Scan for the cell matching the given text and deliver its [x, y] coordinate at center. 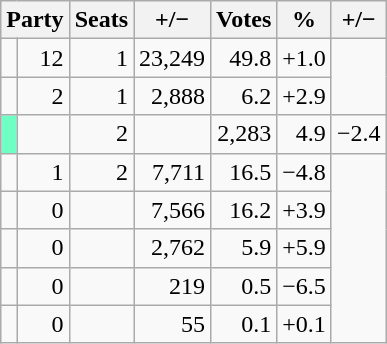
5.9 [244, 248]
−6.5 [304, 286]
+1.0 [304, 58]
12 [43, 58]
Votes [244, 20]
23,249 [172, 58]
0.5 [244, 286]
2,888 [172, 96]
+5.9 [304, 248]
+2.9 [304, 96]
−4.8 [304, 172]
+3.9 [304, 210]
Party [35, 20]
49.8 [244, 58]
0.1 [244, 324]
2,762 [172, 248]
6.2 [244, 96]
16.2 [244, 210]
2,283 [244, 134]
16.5 [244, 172]
55 [172, 324]
% [304, 20]
+0.1 [304, 324]
4.9 [304, 134]
−2.4 [358, 134]
7,711 [172, 172]
7,566 [172, 210]
219 [172, 286]
Seats [101, 20]
